Return the [X, Y] coordinate for the center point of the cell that contains the specified text.  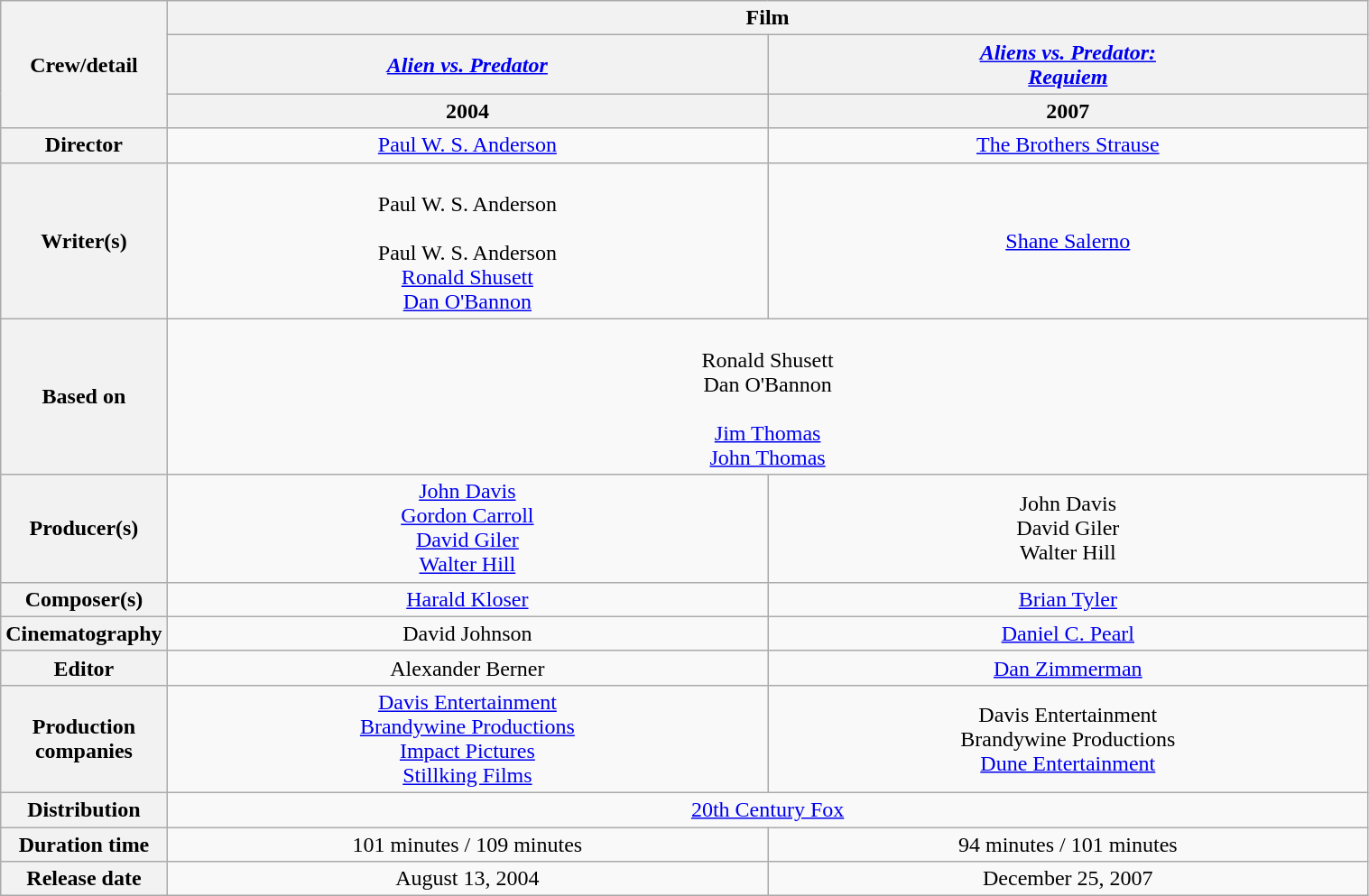
John Davis David Giler Walter Hill [1068, 529]
Davis Entertainment Brandywine ProductionsImpact PicturesStillking Films [467, 738]
John Davis Gordon Carroll David Giler Walter Hill [467, 529]
Film [767, 18]
Writer(s) [84, 240]
20th Century Fox [767, 809]
David Johnson [467, 633]
Daniel C. Pearl [1068, 633]
Crew/detail [84, 65]
Paul W. S. Anderson [467, 145]
Distribution [84, 809]
Editor [84, 668]
Based on [84, 397]
Alexander Berner [467, 668]
Shane Salerno [1068, 240]
Production companies [84, 738]
Brian Tyler [1068, 599]
Ronald Shusett Dan O'Bannon Jim Thomas John Thomas [767, 397]
Dan Zimmerman [1068, 668]
101 minutes / 109 minutes [467, 844]
Paul W. S. Anderson Paul W. S. Anderson Ronald Shusett Dan O'Bannon [467, 240]
2004 [467, 111]
Producer(s) [84, 529]
Composer(s) [84, 599]
2007 [1068, 111]
Duration time [84, 844]
94 minutes / 101 minutes [1068, 844]
Aliens vs. Predator: Requiem [1068, 65]
Cinematography [84, 633]
Director [84, 145]
Harald Kloser [467, 599]
Alien vs. Predator [467, 65]
Davis Entertainment Brandywine Productions Dune Entertainment [1068, 738]
August 13, 2004 [467, 879]
The Brothers Strause [1068, 145]
December 25, 2007 [1068, 879]
Release date [84, 879]
